Provide the [x, y] coordinate of the cell's center where the given text is located.  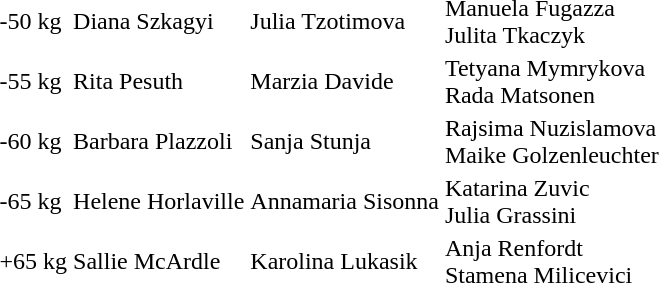
Annamaria Sisonna [345, 202]
Barbara Plazzoli [159, 142]
Rita Pesuth [159, 82]
Marzia Davide [345, 82]
Helene Horlaville [159, 202]
Sanja Stunja [345, 142]
